Scan for the cell matching the given text and deliver its (X, Y) coordinate at center. 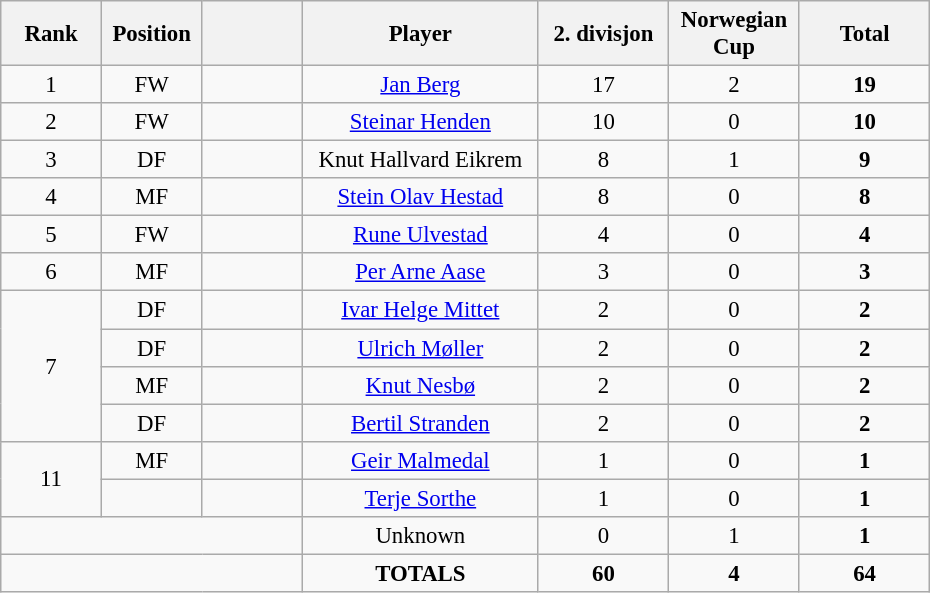
64 (864, 573)
Bertil Stranden (421, 423)
2. divisjon (604, 34)
60 (604, 573)
Knut Nesbø (421, 385)
Geir Malmedal (421, 460)
Rune Ulvestad (421, 235)
11 (52, 478)
Norwegian Cup (734, 34)
Jan Berg (421, 85)
Ivar Helge Mittet (421, 310)
Stein Olav Hestad (421, 197)
Total (864, 34)
19 (864, 85)
17 (604, 85)
Knut Hallvard Eikrem (421, 160)
Terje Sorthe (421, 498)
Unknown (421, 536)
Ulrich Møller (421, 348)
Per Arne Aase (421, 273)
Rank (52, 34)
Steinar Henden (421, 122)
5 (52, 235)
9 (864, 160)
TOTALS (421, 573)
Position (152, 34)
7 (52, 366)
6 (52, 273)
Player (421, 34)
